Pinpoint the cell where the given text exists, returning its [x, y] midpoint coordinate. 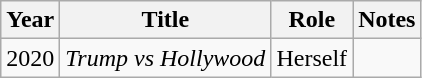
Notes [387, 20]
Title [166, 20]
Year [30, 20]
Role [312, 20]
Herself [312, 58]
Trump vs Hollywood [166, 58]
2020 [30, 58]
